Locate the cell with the specified text and output its (x, y) center coordinate. 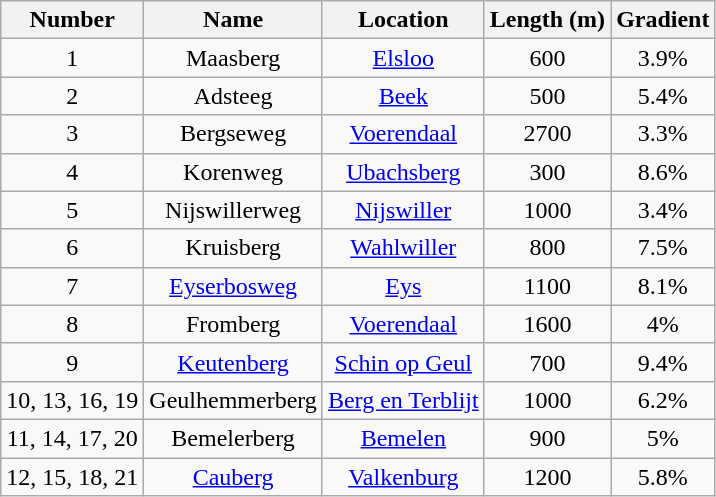
Wahlwiller (403, 248)
Gradient (663, 20)
12, 15, 18, 21 (72, 477)
Location (403, 20)
800 (547, 248)
5.8% (663, 477)
Kruisberg (234, 248)
Bemelen (403, 438)
900 (547, 438)
7.5% (663, 248)
8.6% (663, 172)
Bemelerberg (234, 438)
5 (72, 210)
2700 (547, 134)
Berg en Terblijt (403, 400)
Schin op Geul (403, 362)
Number (72, 20)
9.4% (663, 362)
700 (547, 362)
7 (72, 286)
8.1% (663, 286)
Keutenberg (234, 362)
Adsteeg (234, 96)
500 (547, 96)
Valkenburg (403, 477)
5% (663, 438)
8 (72, 324)
3.9% (663, 58)
3 (72, 134)
Bergseweg (234, 134)
Elsloo (403, 58)
2 (72, 96)
1100 (547, 286)
Fromberg (234, 324)
5.4% (663, 96)
1200 (547, 477)
3.4% (663, 210)
4 (72, 172)
9 (72, 362)
1 (72, 58)
Eys (403, 286)
11, 14, 17, 20 (72, 438)
Ubachsberg (403, 172)
Eyserbosweg (234, 286)
600 (547, 58)
Cauberg (234, 477)
10, 13, 16, 19 (72, 400)
Beek (403, 96)
3.3% (663, 134)
Length (m) (547, 20)
1600 (547, 324)
Korenweg (234, 172)
6.2% (663, 400)
4% (663, 324)
Nijswiller (403, 210)
Maasberg (234, 58)
Geulhemmerberg (234, 400)
6 (72, 248)
300 (547, 172)
Name (234, 20)
Nijswillerweg (234, 210)
